Find where the given text appears and provide that cell's center as (x, y) coordinate. 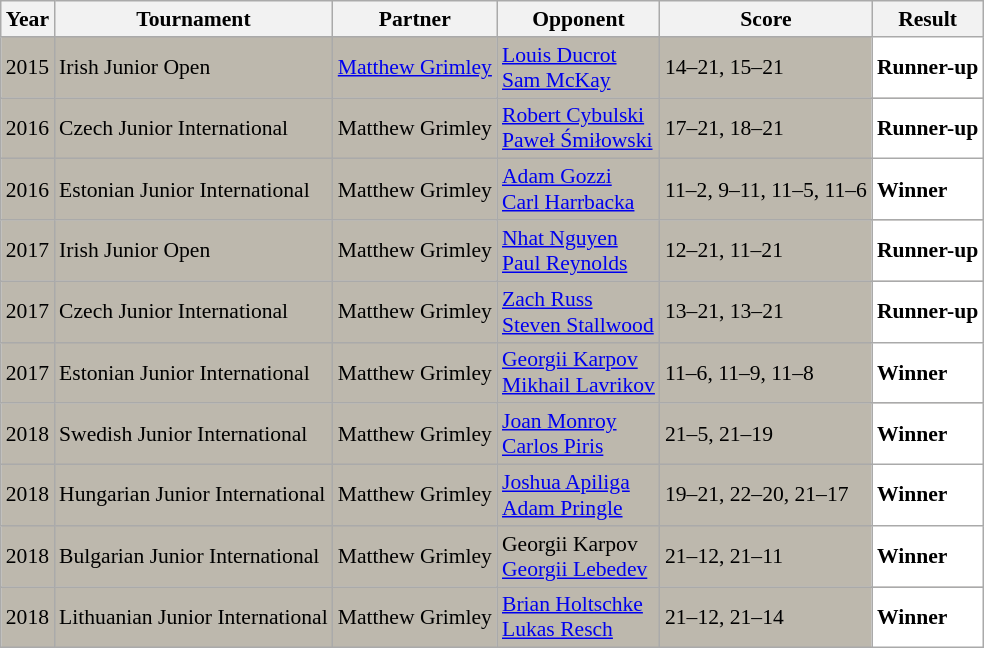
14–21, 15–21 (766, 68)
Partner (415, 19)
Bulgarian Junior International (194, 556)
Opponent (578, 19)
Year (28, 19)
11–6, 11–9, 11–8 (766, 372)
11–2, 9–11, 11–5, 11–6 (766, 190)
Lithuanian Junior International (194, 618)
21–12, 21–11 (766, 556)
Result (928, 19)
17–21, 18–21 (766, 128)
21–5, 21–19 (766, 434)
Georgii Karpov Mikhail Lavrikov (578, 372)
Swedish Junior International (194, 434)
2015 (28, 68)
Zach Russ Steven Stallwood (578, 312)
Brian Holtschke Lukas Resch (578, 618)
Hungarian Junior International (194, 496)
Robert Cybulski Paweł Śmiłowski (578, 128)
Tournament (194, 19)
Georgii Karpov Georgii Lebedev (578, 556)
Score (766, 19)
Joan Monroy Carlos Piris (578, 434)
13–21, 13–21 (766, 312)
21–12, 21–14 (766, 618)
12–21, 11–21 (766, 250)
Joshua Apiliga Adam Pringle (578, 496)
Adam Gozzi Carl Harrbacka (578, 190)
Louis Ducrot Sam McKay (578, 68)
19–21, 22–20, 21–17 (766, 496)
Nhat Nguyen Paul Reynolds (578, 250)
